From the cell containing the given text, extract its center point as (X, Y) coordinate. 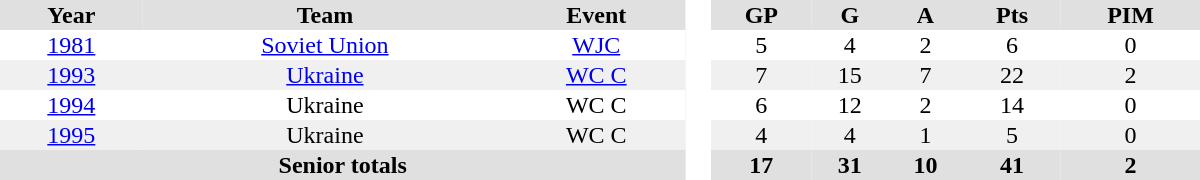
1994 (72, 105)
1995 (72, 135)
Pts (1012, 15)
WJC (596, 45)
41 (1012, 165)
GP (762, 15)
14 (1012, 105)
1 (926, 135)
1993 (72, 75)
1981 (72, 45)
Team (326, 15)
12 (850, 105)
31 (850, 165)
15 (850, 75)
A (926, 15)
10 (926, 165)
Senior totals (342, 165)
22 (1012, 75)
Soviet Union (326, 45)
17 (762, 165)
Event (596, 15)
PIM (1130, 15)
Year (72, 15)
G (850, 15)
